Extract the (x, y) coordinate from the center of the cell holding the provided text.  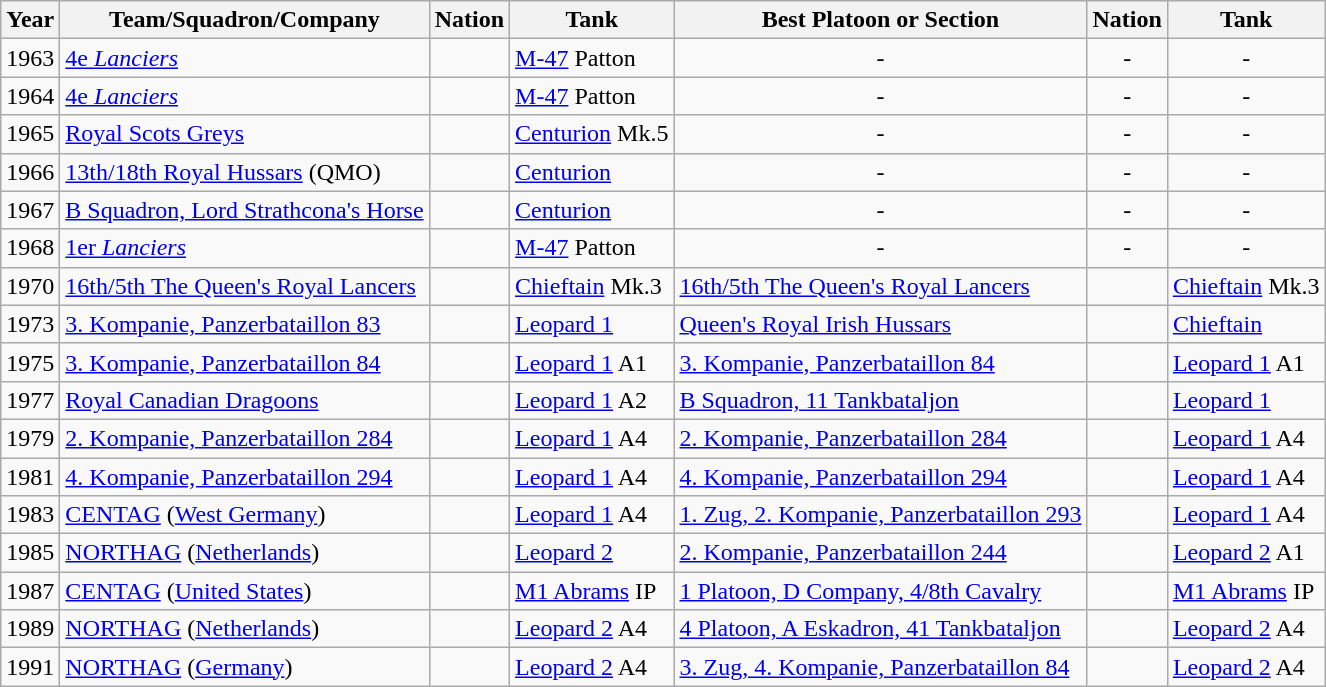
Leopard 1 A2 (592, 400)
4 Platoon, A Eskadron, 41 Tankbataljon (880, 629)
1967 (30, 210)
1991 (30, 667)
1970 (30, 286)
Royal Canadian Dragoons (244, 400)
1963 (30, 58)
Chieftain (1246, 324)
1973 (30, 324)
CENTAG (West Germany) (244, 515)
3. Kompanie, Panzerbataillon 83 (244, 324)
B Squadron, 11 Tankbataljon (880, 400)
1989 (30, 629)
NORTHAG (Germany) (244, 667)
3. Zug, 4. Kompanie, Panzerbataillon 84 (880, 667)
Queen's Royal Irish Hussars (880, 324)
1977 (30, 400)
Centurion Mk.5 (592, 134)
13th/18th Royal Hussars (QMO) (244, 172)
1983 (30, 515)
B Squadron, Lord Strathcona's Horse (244, 210)
Year (30, 20)
1979 (30, 438)
1965 (30, 134)
Best Platoon or Section (880, 20)
1er Lanciers (244, 248)
1. Zug, 2. Kompanie, Panzerbataillon 293 (880, 515)
1968 (30, 248)
2. Kompanie, Panzerbataillon 244 (880, 553)
Royal Scots Greys (244, 134)
Leopard 2 (592, 553)
CENTAG (United States) (244, 591)
1987 (30, 591)
1964 (30, 96)
1975 (30, 362)
Team/Squadron/Company (244, 20)
1985 (30, 553)
1981 (30, 477)
1 Platoon, D Company, 4/8th Cavalry (880, 591)
1966 (30, 172)
Leopard 2 A1 (1246, 553)
